Locate the cell with the specified text and output its (x, y) center coordinate. 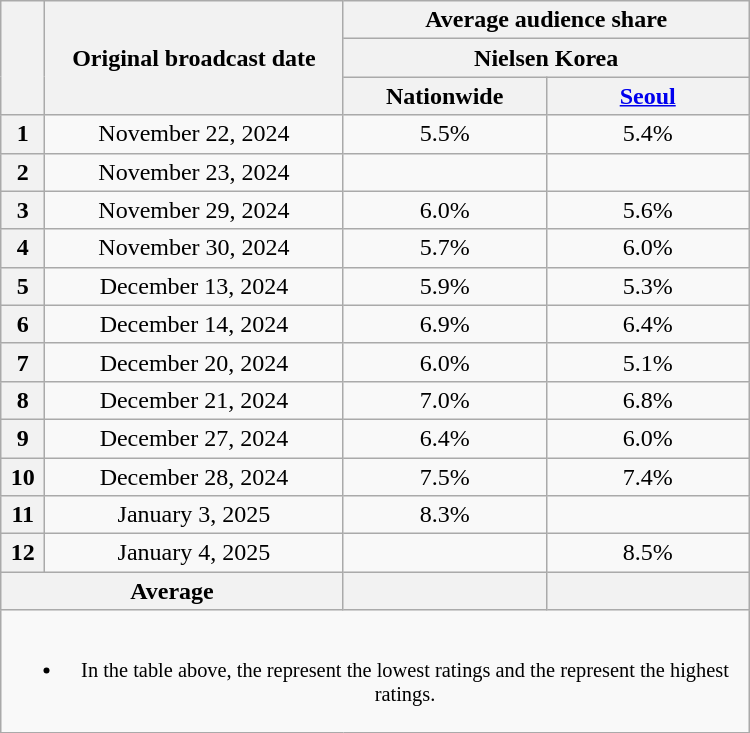
7.0% (444, 400)
5.6% (648, 210)
1 (23, 134)
January 3, 2025 (194, 515)
5.7% (444, 248)
5.4% (648, 134)
8 (23, 400)
11 (23, 515)
Average audience share (546, 20)
10 (23, 477)
9 (23, 438)
Average (172, 591)
6.8% (648, 400)
3 (23, 210)
12 (23, 553)
December 14, 2024 (194, 324)
4 (23, 248)
8.5% (648, 553)
November 22, 2024 (194, 134)
2 (23, 172)
November 23, 2024 (194, 172)
Seoul (648, 96)
5.9% (444, 286)
6 (23, 324)
7.5% (444, 477)
In the table above, the represent the lowest ratings and the represent the highest ratings. (375, 671)
5.5% (444, 134)
November 29, 2024 (194, 210)
5.1% (648, 362)
7.4% (648, 477)
November 30, 2024 (194, 248)
Original broadcast date (194, 58)
5 (23, 286)
Nationwide (444, 96)
6.9% (444, 324)
December 13, 2024 (194, 286)
7 (23, 362)
December 28, 2024 (194, 477)
December 20, 2024 (194, 362)
5.3% (648, 286)
December 27, 2024 (194, 438)
January 4, 2025 (194, 553)
December 21, 2024 (194, 400)
8.3% (444, 515)
Nielsen Korea (546, 58)
